Capture the cell that displays the provided text and extract its [x, y] central coordinate. 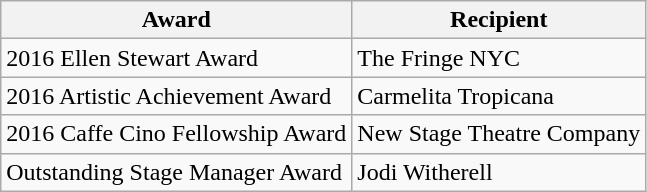
New Stage Theatre Company [499, 134]
Carmelita Tropicana [499, 96]
The Fringe NYC [499, 58]
Outstanding Stage Manager Award [176, 172]
Recipient [499, 20]
2016 Ellen Stewart Award [176, 58]
Award [176, 20]
2016 Caffe Cino Fellowship Award [176, 134]
2016 Artistic Achievement Award [176, 96]
Jodi Witherell [499, 172]
